Locate the cell with the specified text and output its (X, Y) center coordinate. 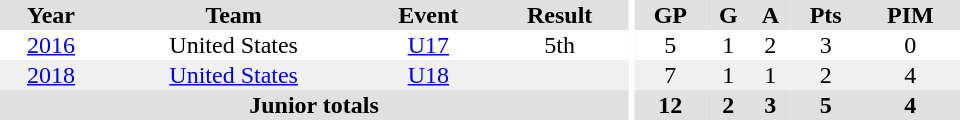
GP (670, 15)
7 (670, 75)
Event (428, 15)
Team (234, 15)
2018 (51, 75)
Year (51, 15)
2016 (51, 45)
Result (560, 15)
0 (910, 45)
A (770, 15)
Pts (826, 15)
12 (670, 105)
Junior totals (314, 105)
G (728, 15)
PIM (910, 15)
5th (560, 45)
U17 (428, 45)
U18 (428, 75)
